Locate the cell with the specified text and output its [X, Y] center coordinate. 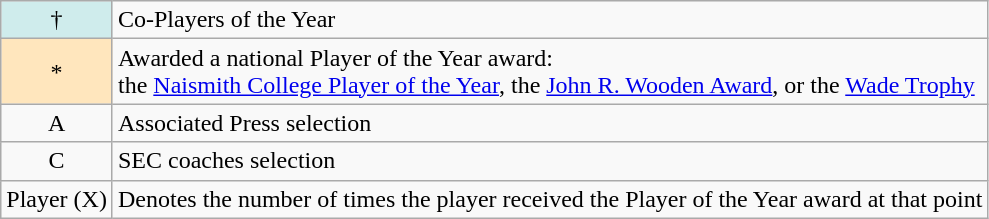
A [57, 123]
Denotes the number of times the player received the Player of the Year award at that point [550, 199]
SEC coaches selection [550, 161]
Awarded a national Player of the Year award: the Naismith College Player of the Year, the John R. Wooden Award, or the Wade Trophy [550, 72]
Player (X) [57, 199]
Co-Players of the Year [550, 20]
† [57, 20]
Associated Press selection [550, 123]
* [57, 72]
C [57, 161]
